Output the [X, Y] coordinate of the center of the cell containing the given text.  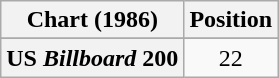
Position [231, 20]
US Billboard 200 [92, 58]
Chart (1986) [92, 20]
22 [231, 58]
